Return the [X, Y] coordinate for the center point of the cell that contains the specified text.  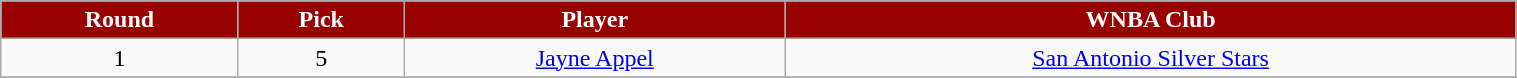
5 [321, 58]
Pick [321, 20]
1 [120, 58]
Player [594, 20]
Jayne Appel [594, 58]
Round [120, 20]
WNBA Club [1150, 20]
San Antonio Silver Stars [1150, 58]
